Return [X, Y] of the center of cell containing provided text 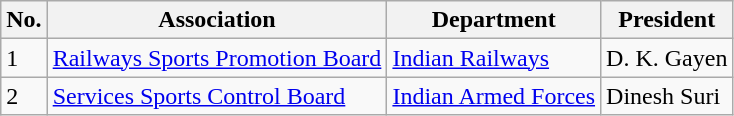
D. K. Gayen [667, 58]
President [667, 20]
Indian Armed Forces [494, 96]
Services Sports Control Board [217, 96]
No. [24, 20]
1 [24, 58]
Railways Sports Promotion Board [217, 58]
Indian Railways [494, 58]
Dinesh Suri [667, 96]
Department [494, 20]
2 [24, 96]
Association [217, 20]
